Pinpoint the cell where the given text exists, returning its [x, y] midpoint coordinate. 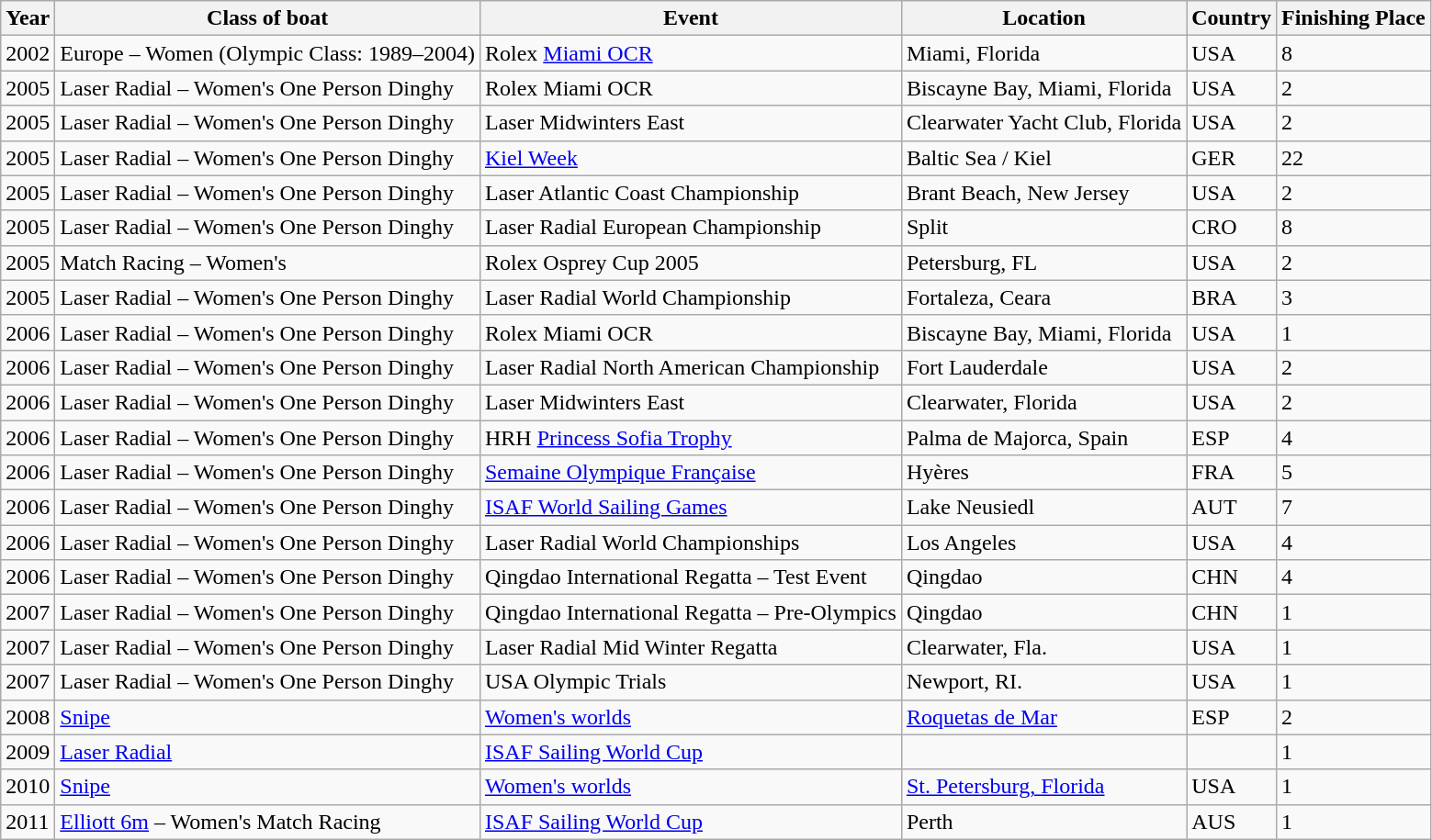
Brant Beach, New Jersey [1043, 193]
Location [1043, 18]
FRA [1232, 473]
Petersburg, FL [1043, 263]
USA Olympic Trials [691, 682]
3 [1353, 297]
Laser Radial World Championships [691, 543]
GER [1232, 158]
22 [1353, 158]
Europe – Women (Olympic Class: 1989–2004) [268, 53]
Clearwater, Florida [1043, 402]
Match Racing – Women's [268, 263]
Miami, Florida [1043, 53]
Year [28, 18]
Newport, RI. [1043, 682]
Palma de Majorca, Spain [1043, 438]
BRA [1232, 297]
Elliott 6m – Women's Match Racing [268, 822]
Semaine Olympique Française [691, 473]
Laser Atlantic Coast Championship [691, 193]
Kiel Week [691, 158]
Lake Neusiedl [1043, 508]
Laser Radial North American Championship [691, 367]
2010 [28, 787]
2009 [28, 752]
Laser Radial European Championship [691, 228]
AUT [1232, 508]
Clearwater, Fla. [1043, 647]
Baltic Sea / Kiel [1043, 158]
Event [691, 18]
Laser Radial [268, 752]
St. Petersburg, Florida [1043, 787]
Laser Radial World Championship [691, 297]
Hyères [1043, 473]
Roquetas de Mar [1043, 717]
ISAF World Sailing Games [691, 508]
7 [1353, 508]
Clearwater Yacht Club, Florida [1043, 123]
HRH Princess Sofia Trophy [691, 438]
CRO [1232, 228]
Qingdao International Regatta – Pre-Olympics [691, 612]
Finishing Place [1353, 18]
Laser Radial Mid Winter Regatta [691, 647]
Fort Lauderdale [1043, 367]
2008 [28, 717]
Los Angeles [1043, 543]
2011 [28, 822]
Qingdao International Regatta – Test Event [691, 577]
Fortaleza, Ceara [1043, 297]
Country [1232, 18]
Split [1043, 228]
5 [1353, 473]
Rolex Osprey Cup 2005 [691, 263]
Perth [1043, 822]
Class of boat [268, 18]
2002 [28, 53]
AUS [1232, 822]
